Pinpoint the cell where the given text exists, returning its (x, y) midpoint coordinate. 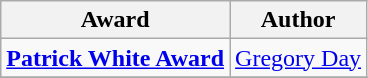
Patrick White Award (116, 58)
Gregory Day (298, 58)
Author (298, 20)
Award (116, 20)
